Pinpoint the cell where the given text exists, returning its [X, Y] midpoint coordinate. 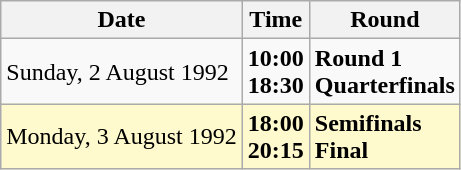
Round 1Quarterfinals [384, 72]
Time [276, 20]
18:0020:15 [276, 136]
Date [122, 20]
SemifinalsFinal [384, 136]
Monday, 3 August 1992 [122, 136]
Sunday, 2 August 1992 [122, 72]
10:0018:30 [276, 72]
Round [384, 20]
